For the text-containing cell, return its midpoint in (X, Y) coordinate format. 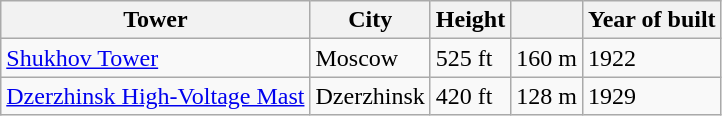
Tower (156, 20)
Moscow (370, 58)
160 m (547, 58)
525 ft (470, 58)
Dzerzhinsk (370, 96)
Dzerzhinsk High-Voltage Mast (156, 96)
Shukhov Tower (156, 58)
Height (470, 20)
City (370, 20)
128 m (547, 96)
1922 (652, 58)
420 ft (470, 96)
1929 (652, 96)
Year of built (652, 20)
